Determine the (x, y) coordinate at the center of the cell enclosing the given text.  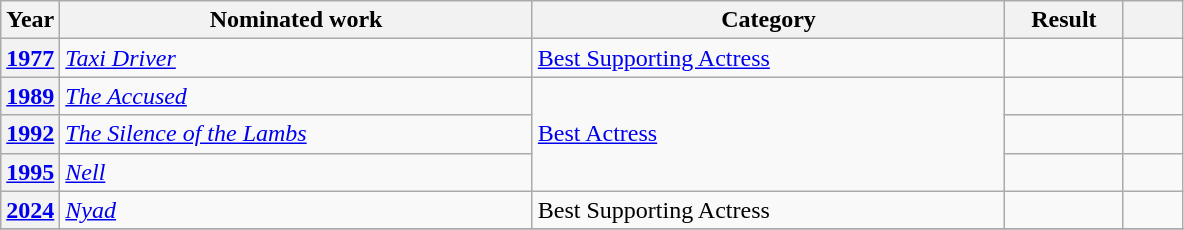
Result (1064, 20)
Best Actress (768, 134)
Nominated work (296, 20)
2024 (30, 210)
1977 (30, 58)
1995 (30, 172)
Category (768, 20)
Year (30, 20)
The Accused (296, 96)
1992 (30, 134)
Nell (296, 172)
Nyad (296, 210)
Taxi Driver (296, 58)
The Silence of the Lambs (296, 134)
1989 (30, 96)
